From the cell containing the given text, extract its center point as [x, y] coordinate. 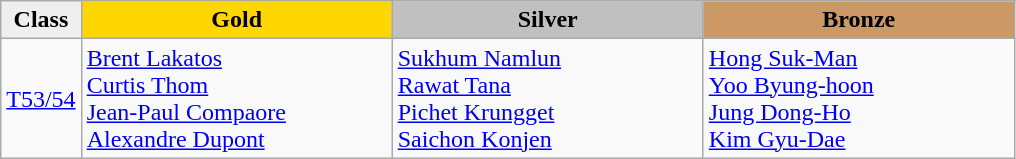
Bronze [858, 20]
Gold [236, 20]
Hong Suk-ManYoo Byung-hoonJung Dong-HoKim Gyu-Dae [858, 98]
Silver [548, 20]
Brent LakatosCurtis ThomJean-Paul CompaoreAlexandre Dupont [236, 98]
Sukhum NamlunRawat TanaPichet KrunggetSaichon Konjen [548, 98]
T53/54 [41, 98]
Class [41, 20]
